From the cell containing the given text, extract its center point as [x, y] coordinate. 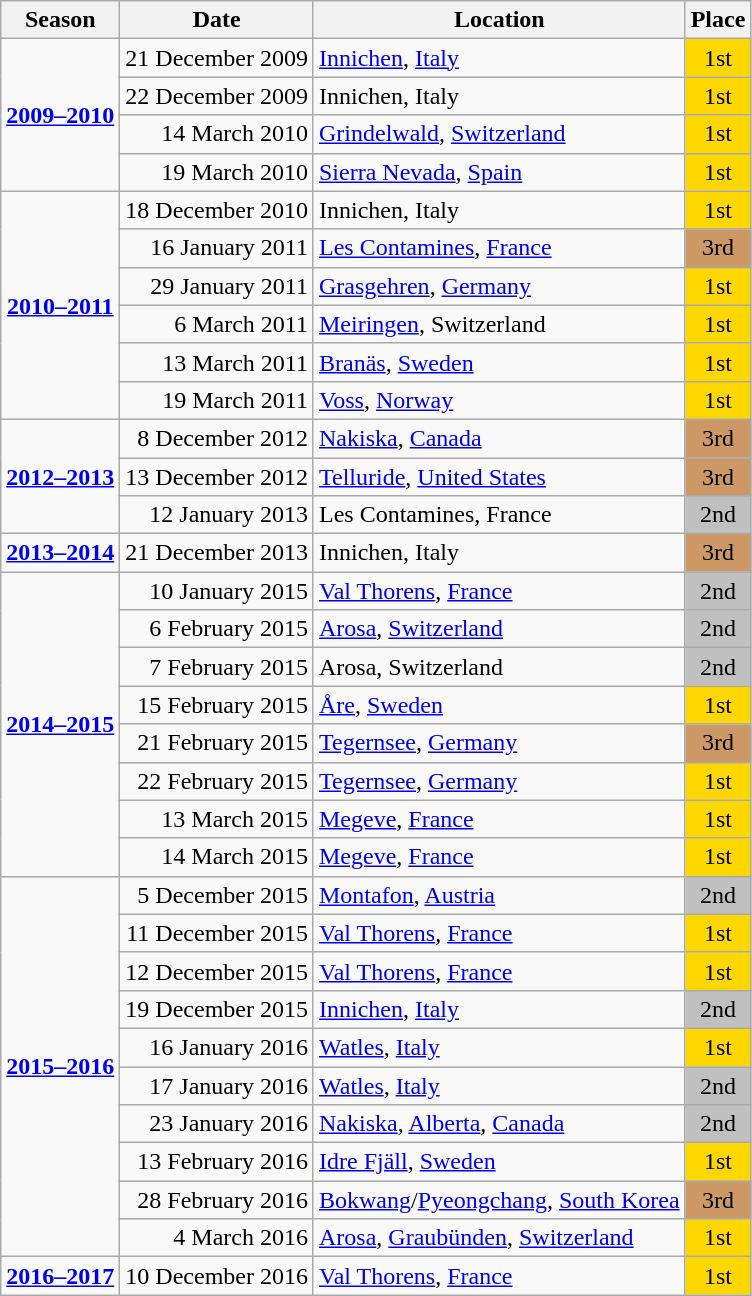
4 March 2016 [217, 1238]
2014–2015 [60, 724]
Åre, Sweden [499, 705]
10 January 2015 [217, 591]
Telluride, United States [499, 477]
29 January 2011 [217, 286]
2012–2013 [60, 476]
16 January 2016 [217, 1047]
Idre Fjäll, Sweden [499, 1162]
7 February 2015 [217, 667]
19 March 2011 [217, 400]
16 January 2011 [217, 248]
23 January 2016 [217, 1124]
6 February 2015 [217, 629]
Grindelwald, Switzerland [499, 134]
12 January 2013 [217, 515]
21 December 2013 [217, 553]
Grasgehren, Germany [499, 286]
Nakiska, Canada [499, 438]
13 February 2016 [217, 1162]
18 December 2010 [217, 210]
Location [499, 20]
28 February 2016 [217, 1200]
15 February 2015 [217, 705]
22 February 2015 [217, 781]
Branäs, Sweden [499, 362]
14 March 2015 [217, 857]
Arosa, Graubünden, Switzerland [499, 1238]
19 March 2010 [217, 172]
14 March 2010 [217, 134]
10 December 2016 [217, 1276]
Date [217, 20]
Meiringen, Switzerland [499, 324]
8 December 2012 [217, 438]
6 March 2011 [217, 324]
Season [60, 20]
22 December 2009 [217, 96]
13 March 2015 [217, 819]
19 December 2015 [217, 1009]
Bokwang/Pyeongchang, South Korea [499, 1200]
2016–2017 [60, 1276]
Voss, Norway [499, 400]
Montafon, Austria [499, 895]
13 March 2011 [217, 362]
2009–2010 [60, 115]
5 December 2015 [217, 895]
2010–2011 [60, 305]
Nakiska, Alberta, Canada [499, 1124]
21 December 2009 [217, 58]
17 January 2016 [217, 1085]
Sierra Nevada, Spain [499, 172]
2013–2014 [60, 553]
2015–2016 [60, 1066]
12 December 2015 [217, 971]
Place [718, 20]
11 December 2015 [217, 933]
13 December 2012 [217, 477]
21 February 2015 [217, 743]
